Search for the cell housing the specified text and yield its (X, Y) center coordinate. 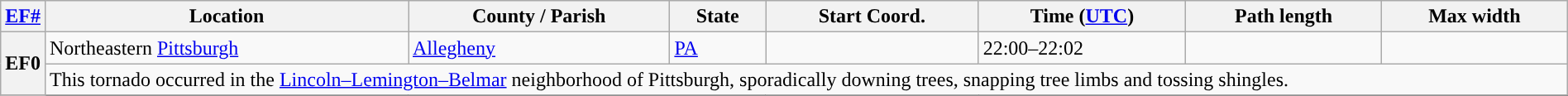
EF0 (23, 64)
Location (227, 17)
22:00–22:02 (1082, 48)
PA (718, 48)
Path length (1284, 17)
Northeastern Pittsburgh (227, 48)
Time (UTC) (1082, 17)
Max width (1475, 17)
Start Coord. (872, 17)
EF# (23, 17)
Allegheny (539, 48)
State (718, 17)
County / Parish (539, 17)
